Return (x, y) of the center of cell containing provided text 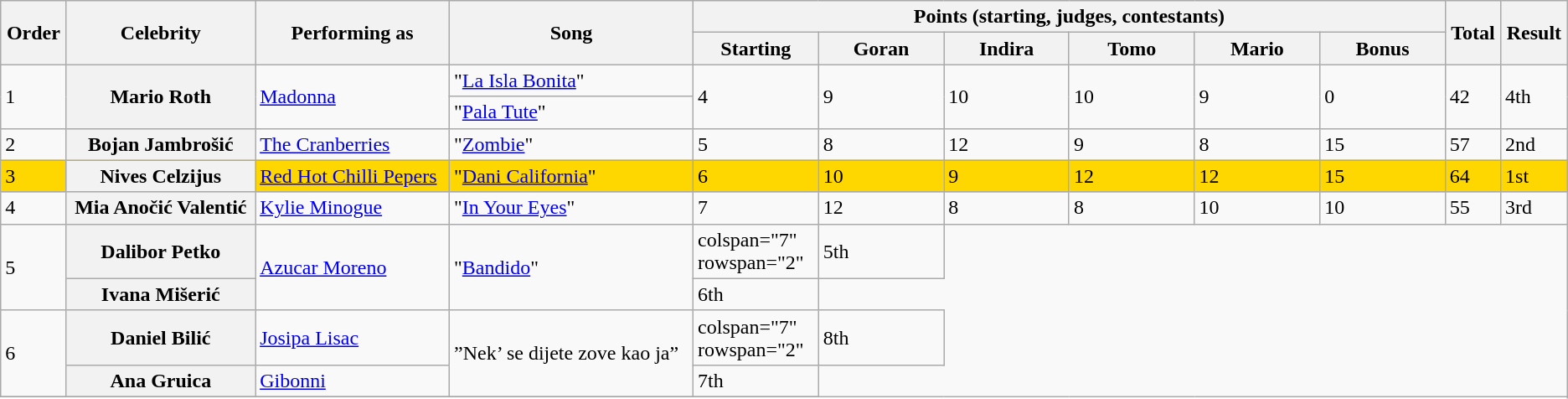
Performing as (353, 33)
Azucar Moreno (353, 267)
Nives Celzijus (161, 176)
7th (756, 381)
3rd (1534, 208)
"Dani California" (571, 176)
Madonna (353, 96)
Total (1473, 33)
Daniel Bilić (161, 337)
Celebrity (161, 33)
1 (34, 96)
55 (1473, 208)
8th (881, 337)
Tomo (1132, 49)
Gibonni (353, 381)
4th (1534, 96)
3 (34, 176)
Goran (881, 49)
"In Your Eyes" (571, 208)
2nd (1534, 144)
Result (1534, 33)
Order (34, 33)
"La Isla Bonita" (571, 80)
Ivana Mišerić (161, 294)
Song (571, 33)
Red Hot Chilli Pepers (353, 176)
6th (756, 294)
Bojan Jambrošić (161, 144)
Starting (756, 49)
42 (1473, 96)
Mario Roth (161, 96)
Kylie Minogue (353, 208)
1st (1534, 176)
Bonus (1383, 49)
"Bandido" (571, 267)
Ana Gruica (161, 381)
7 (756, 208)
Mario (1257, 49)
5th (881, 251)
2 (34, 144)
”Nek’ se dijete zove kao ja” (571, 354)
Dalibor Petko (161, 251)
64 (1473, 176)
The Cranberries (353, 144)
0 (1383, 96)
Mia Anočić Valentić (161, 208)
"Zombie" (571, 144)
"Pala Tute" (571, 112)
Josipa Lisac (353, 337)
Points (starting, judges, contestants) (1070, 17)
57 (1473, 144)
Indira (1007, 49)
